Return the (x, y) coordinate for the center point of the cell that contains the specified text.  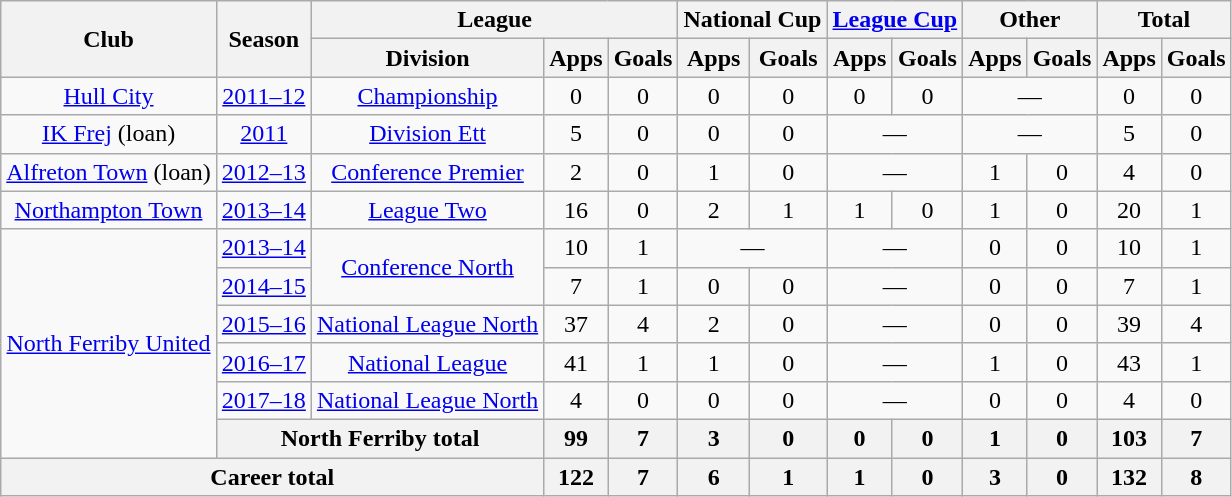
20 (1129, 210)
122 (576, 477)
Career total (272, 477)
League Two (427, 210)
8 (1196, 477)
37 (576, 324)
103 (1129, 438)
Northampton Town (109, 210)
IK Frej (loan) (109, 134)
2011 (264, 134)
North Ferriby total (380, 438)
2017–18 (264, 400)
99 (576, 438)
League (494, 20)
2016–17 (264, 362)
Hull City (109, 96)
39 (1129, 324)
Other (1030, 20)
41 (576, 362)
Total (1164, 20)
Conference North (427, 267)
Conference Premier (427, 172)
6 (714, 477)
2014–15 (264, 286)
National League (427, 362)
Club (109, 39)
2012–13 (264, 172)
2011–12 (264, 96)
132 (1129, 477)
League Cup (895, 20)
Championship (427, 96)
16 (576, 210)
Division (427, 58)
Division Ett (427, 134)
National Cup (752, 20)
2015–16 (264, 324)
43 (1129, 362)
Season (264, 39)
North Ferriby United (109, 343)
Alfreton Town (loan) (109, 172)
